Return the (X, Y) coordinate for the center point of the cell that contains the specified text.  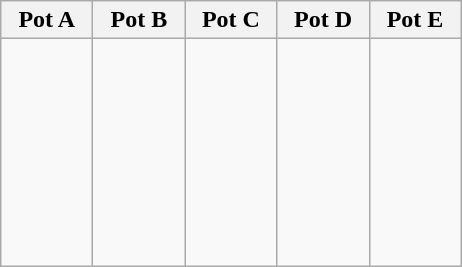
Pot C (231, 20)
Pot B (139, 20)
Pot E (415, 20)
Pot A (47, 20)
Pot D (323, 20)
